Determine the [X, Y] coordinate at the center of the cell enclosing the given text.  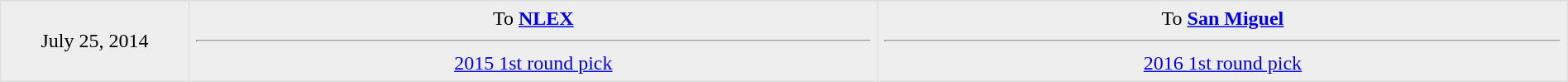
To NLEX2015 1st round pick [533, 41]
July 25, 2014 [94, 41]
To San Miguel2016 1st round pick [1223, 41]
